Search for the cell housing the specified text and yield its (X, Y) center coordinate. 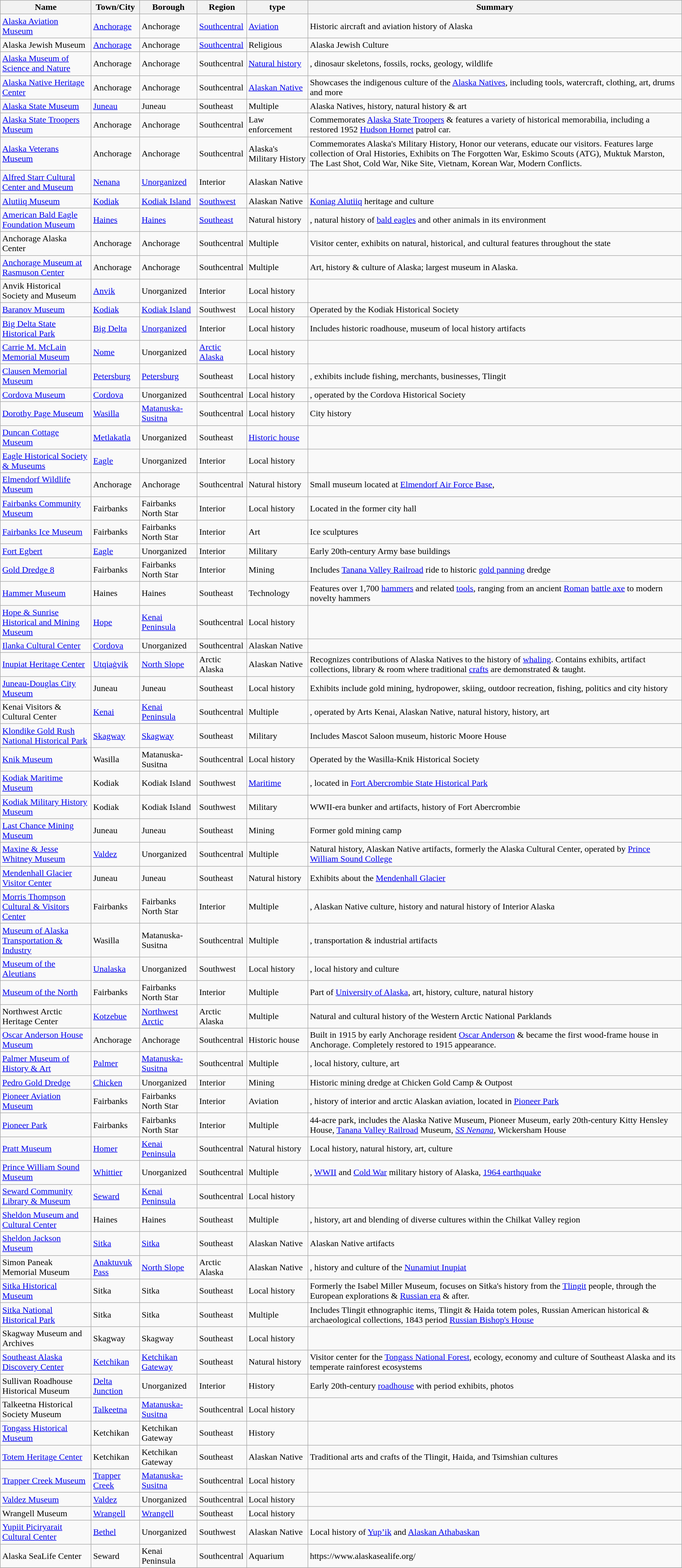
Fairbanks Ice Museum (46, 532)
, natural history of bald eagles and other animals in its environment (495, 219)
Religious (277, 45)
Alaska SeaLife Center (46, 1556)
Morris Thompson Cultural & Visitors Center (46, 906)
Traditional arts and crafts of the Tlingit, Haida, and Tsimshian cultures (495, 1457)
Formerly the Isabel Miller Museum, focuses on Sitka's history from the Tlingit people, through the European explorations & Russian era & after. (495, 1291)
Hope & Sunrise Historical and Mining Museum (46, 622)
Local history, natural history, art, culture (495, 1149)
Natural and cultural history of the Western Arctic National Parklands (495, 1016)
Located in the former city hall (495, 508)
Koniag Alutiiq heritage and culture (495, 201)
Built in 1915 by early Anchorage resident Oscar Anderson & became the first wood-frame house in Anchorage. Completely restored to 1915 appearance. (495, 1040)
Museum of the North (46, 992)
, local history and culture (495, 969)
Seward Community Library & Museum (46, 1196)
, history of interior and arctic Alaskan aviation, located in Pioneer Park (495, 1101)
Skagway Museum and Archives (46, 1338)
Palmer Museum of History & Art (46, 1064)
Tongass Historical Museum (46, 1433)
Valdez Museum (46, 1499)
Last Chance Mining Museum (46, 830)
Small museum located at Elmendorf Air Force Base, (495, 485)
Klondike Gold Rush National Historical Park (46, 736)
Anvik (115, 291)
Oscar Anderson House Museum (46, 1040)
Local history of Yup’ik and Alaskan Athabaskan (495, 1532)
Kotzebue (115, 1016)
Kenai Visitors & Cultural Center (46, 712)
Aquarium (277, 1556)
Knik Museum (46, 760)
Alaska State Troopers Museum (46, 125)
Alutiiq Museum (46, 201)
WWII-era bunker and artifacts, history of Fort Abercrombie (495, 807)
Alaska Jewish Museum (46, 45)
Law enforcement (277, 125)
Maritime (277, 783)
Chicken (115, 1083)
Includes Mascot Saloon museum, historic Moore House (495, 736)
Early 20th-century roadhouse with period exhibits, photos (495, 1386)
City history (495, 413)
Wrangell Museum (46, 1513)
Homer (115, 1149)
Inupiat Heritage Center (46, 665)
Name (46, 7)
, Alaskan Native culture, history and natural history of Interior Alaska (495, 906)
Region (222, 7)
Ice sculptures (495, 532)
Ilanka Cultural Center (46, 646)
Exhibits about the Mendenhall Glacier (495, 878)
, dinosaur skeletons, fossils, rocks, geology, wildlife (495, 63)
Historic aircraft and aviation history of Alaska (495, 26)
Talkeetna (115, 1410)
Anaktuvuk Pass (115, 1267)
Visitor center for the Tongass National Forest, ecology, economy and culture of Southeast Alaska and its temperate rainforest ecosystems (495, 1362)
Hammer Museum (46, 593)
Bethel (115, 1532)
Town/City (115, 7)
Commemorates Alaska State Troopers & features a variety of historical memorabilia, including a restored 1952 Hudson Hornet patrol car. (495, 125)
Clausen Memorial Museum (46, 376)
, local history, culture, art (495, 1064)
Exhibits include gold mining, hydropower, skiing, outdoor recreation, fishing, politics and city history (495, 688)
Prince William Sound Museum (46, 1172)
Kodiak Military History Museum (46, 807)
Northwest Arctic Heritage Center (46, 1016)
Trapper Creek Museum (46, 1481)
Alaska Jewish Culture (495, 45)
, transportation & industrial artifacts (495, 940)
Includes Tanana Valley Railroad ride to historic gold panning dredge (495, 569)
Big Delta State Historical Park (46, 329)
Hope (115, 622)
Former gold mining camp (495, 830)
Anvik Historical Society and Museum (46, 291)
Duncan Cottage Museum (46, 437)
Summary (495, 7)
Fairbanks Community Museum (46, 508)
Operated by the Kodiak Historical Society (495, 310)
, located in Fort Abercrombie State Historical Park (495, 783)
Carrie M. McLain Memorial Museum (46, 352)
Sheldon Jackson Museum (46, 1244)
Northwest Arctic (168, 1016)
Trapper Creek (115, 1481)
, history and culture of the Nunamiut Inupiat (495, 1267)
Alaska's Military History (277, 153)
Sheldon Museum and Cultural Center (46, 1220)
Southeast Alaska Discovery Center (46, 1362)
Kenai (115, 712)
Alaska Museum of Science and Nature (46, 63)
Historic mining dredge at Chicken Gold Camp & Outpost (495, 1083)
American Bald Eagle Foundation Museum (46, 219)
Alaska Veterans Museum (46, 153)
, WWII and Cold War military history of Alaska, 1964 earthquake (495, 1172)
Fort Egbert (46, 551)
Nome (115, 352)
Elmendorf Wildlife Museum (46, 485)
Cordova Museum (46, 395)
Operated by the Wasilla-Knik Historical Society (495, 760)
Totem Heritage Center (46, 1457)
Gold Dredge 8 (46, 569)
Yupiit Piciryarait Cultural Center (46, 1532)
Anchorage Alaska Center (46, 243)
Visitor center, exhibits on natural, historical, and cultural features throughout the state (495, 243)
Part of University of Alaska, art, history, culture, natural history (495, 992)
Talkeetna Historical Society Museum (46, 1410)
Baranov Museum (46, 310)
Art, history & culture of Alaska; largest museum in Alaska. (495, 267)
https://www.alaskasealife.org/ (495, 1556)
Juneau-Douglas City Museum (46, 688)
Art (277, 532)
Pioneer Aviation Museum (46, 1101)
Big Delta (115, 329)
Borough (168, 7)
Alaska Native Heritage Center (46, 87)
Technology (277, 593)
Alfred Starr Cultural Center and Museum (46, 182)
Museum of Alaska Transportation & Industry (46, 940)
Alaska State Museum (46, 106)
, history, art and blending of diverse cultures within the Chilkat Valley region (495, 1220)
Pioneer Park (46, 1125)
Includes historic roadhouse, museum of local history artifacts (495, 329)
Sitka National Historical Park (46, 1314)
Dorothy Page Museum (46, 413)
type (277, 7)
Maxine & Jesse Whitney Museum (46, 854)
Alaskan Native artifacts (495, 1244)
Natural history, Alaskan Native artifacts, formerly the Alaska Cultural Center, operated by Prince William Sound College (495, 854)
Delta Junction (115, 1386)
Sullivan Roadhouse Historical Museum (46, 1386)
Whittier (115, 1172)
Mendenhall Glacier Visitor Center (46, 878)
Kodiak Maritime Museum (46, 783)
Anchorage Museum at Rasmuson Center (46, 267)
, operated by the Cordova Historical Society (495, 395)
Features over 1,700 hammers and related tools, ranging from an ancient Roman battle axe to modern novelty hammers (495, 593)
Utqiaġvik (115, 665)
Showcases the indigenous culture of the Alaska Natives, including tools, watercraft, clothing, art, drums and more (495, 87)
Alaska Aviation Museum (46, 26)
Nenana (115, 182)
Palmer (115, 1064)
Pratt Museum (46, 1149)
Sitka Historical Museum (46, 1291)
, exhibits include fishing, merchants, businesses, Tlingit (495, 376)
, operated by Arts Kenai, Alaskan Native, natural history, history, art (495, 712)
Unalaska (115, 969)
Metlakatla (115, 437)
Simon Paneak Memorial Museum (46, 1267)
Museum of the Aleutians (46, 969)
Pedro Gold Dredge (46, 1083)
Alaska Natives, history, natural history & art (495, 106)
Eagle Historical Society & Museums (46, 461)
Early 20th-century Army base buildings (495, 551)
